Provide the [X, Y] coordinate of the cell's center where the given text is located.  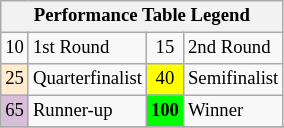
100 [164, 112]
65 [15, 112]
10 [15, 48]
2nd Round [232, 48]
Runner-up [87, 112]
15 [164, 48]
Semifinalist [232, 80]
Quarterfinalist [87, 80]
1st Round [87, 48]
Winner [232, 112]
25 [15, 80]
Performance Table Legend [142, 16]
40 [164, 80]
